Find where the given text appears and provide that cell's center as [x, y] coordinate. 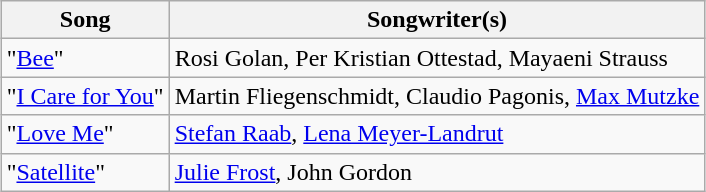
Rosi Golan, Per Kristian Ottestad, Mayaeni Strauss [437, 58]
"Love Me" [85, 134]
Martin Fliegenschmidt, Claudio Pagonis, Max Mutzke [437, 96]
"Bee" [85, 58]
Julie Frost, John Gordon [437, 172]
Songwriter(s) [437, 20]
"Satellite" [85, 172]
Song [85, 20]
"I Care for You" [85, 96]
Stefan Raab, Lena Meyer-Landrut [437, 134]
